Capture the cell that displays the provided text and extract its (X, Y) central coordinate. 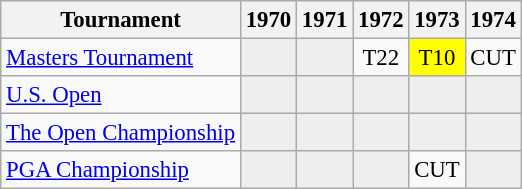
1972 (381, 20)
1974 (493, 20)
1970 (268, 20)
1971 (325, 20)
T22 (381, 58)
Masters Tournament (121, 58)
U.S. Open (121, 95)
PGA Championship (121, 170)
The Open Championship (121, 133)
T10 (437, 58)
1973 (437, 20)
Tournament (121, 20)
